Pinpoint the cell where the given text exists, returning its (x, y) midpoint coordinate. 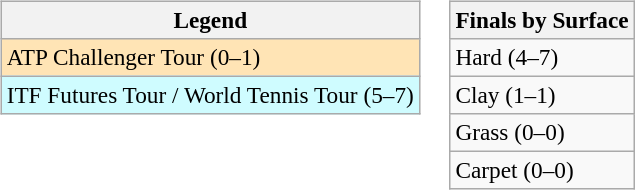
Clay (1–1) (542, 95)
ATP Challenger Tour (0–1) (210, 57)
Carpet (0–0) (542, 171)
Hard (4–7) (542, 57)
Finals by Surface (542, 20)
ITF Futures Tour / World Tennis Tour (5–7) (210, 95)
Grass (0–0) (542, 133)
Legend (210, 20)
